Search for the cell housing the specified text and yield its [X, Y] center coordinate. 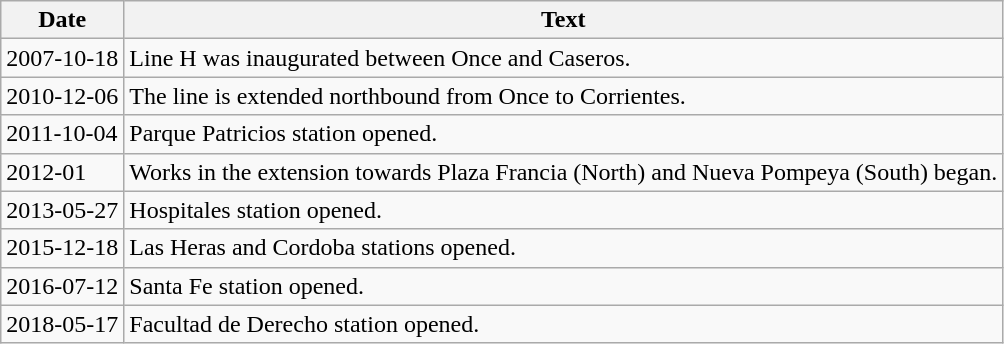
2018-05-17 [62, 324]
2007-10-18 [62, 58]
2015-12-18 [62, 248]
Facultad de Derecho station opened. [564, 324]
Works in the extension towards Plaza Francia (North) and Nueva Pompeya (South) began. [564, 172]
Line H was inaugurated between Once and Caseros. [564, 58]
2016-07-12 [62, 286]
Las Heras and Cordoba stations opened. [564, 248]
2011-10-04 [62, 134]
Parque Patricios station opened. [564, 134]
The line is extended northbound from Once to Corrientes. [564, 96]
Hospitales station opened. [564, 210]
Text [564, 20]
2013-05-27 [62, 210]
2012-01 [62, 172]
Date [62, 20]
2010-12-06 [62, 96]
Santa Fe station opened. [564, 286]
